Provide the [X, Y] coordinate of the cell's center where the given text is located.  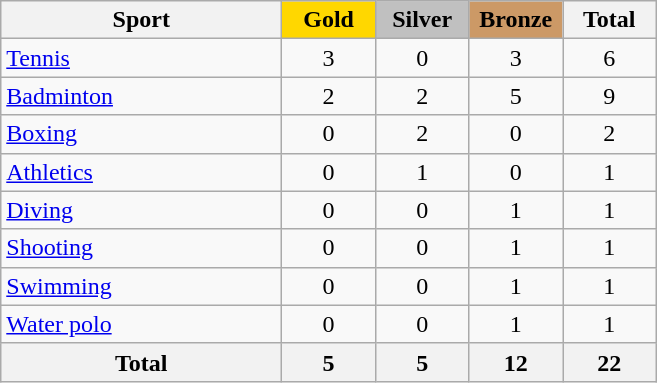
Bronze [516, 20]
Badminton [142, 96]
9 [609, 96]
Diving [142, 210]
6 [609, 58]
22 [609, 362]
Water polo [142, 324]
Tennis [142, 58]
Boxing [142, 134]
Swimming [142, 286]
Gold [329, 20]
Shooting [142, 248]
Athletics [142, 172]
Silver [422, 20]
Sport [142, 20]
12 [516, 362]
